Scan for the cell matching the given text and deliver its [x, y] coordinate at center. 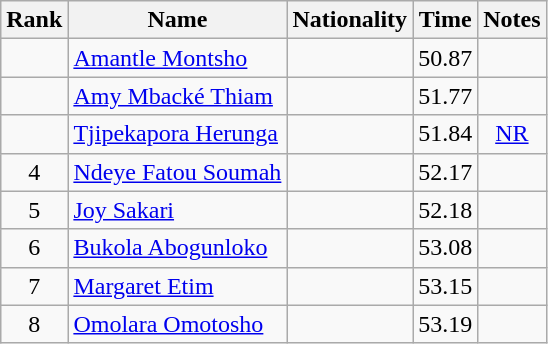
7 [34, 286]
53.19 [446, 324]
50.87 [446, 58]
Ndeye Fatou Soumah [178, 172]
Notes [512, 20]
Rank [34, 20]
52.17 [446, 172]
51.84 [446, 134]
5 [34, 210]
Nationality [350, 20]
8 [34, 324]
52.18 [446, 210]
Omolara Omotosho [178, 324]
53.15 [446, 286]
Bukola Abogunloko [178, 248]
Amantle Montsho [178, 58]
4 [34, 172]
Margaret Etim [178, 286]
51.77 [446, 96]
53.08 [446, 248]
NR [512, 134]
Time [446, 20]
Amy Mbacké Thiam [178, 96]
Joy Sakari [178, 210]
Tjipekapora Herunga [178, 134]
Name [178, 20]
6 [34, 248]
